Extract the (X, Y) coordinate from the center of the cell holding the provided text.  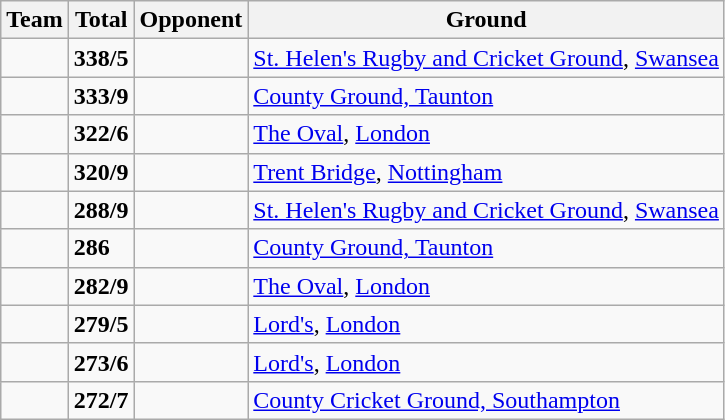
322/6 (101, 134)
338/5 (101, 58)
Opponent (191, 20)
Team (35, 20)
282/9 (101, 286)
272/7 (101, 400)
Trent Bridge, Nottingham (486, 172)
320/9 (101, 172)
333/9 (101, 96)
273/6 (101, 362)
279/5 (101, 324)
Ground (486, 20)
286 (101, 248)
Total (101, 20)
County Cricket Ground, Southampton (486, 400)
288/9 (101, 210)
